Capture the cell that displays the provided text and extract its (X, Y) central coordinate. 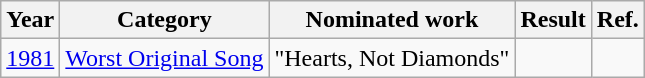
Result (553, 20)
Category (164, 20)
Year (30, 20)
1981 (30, 58)
Ref. (618, 20)
"Hearts, Not Diamonds" (392, 58)
Worst Original Song (164, 58)
Nominated work (392, 20)
